Provide the [x, y] coordinate of the cell's center where the given text is located.  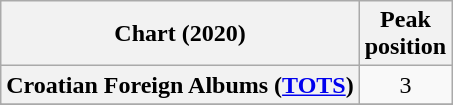
3 [405, 85]
Peakposition [405, 34]
Croatian Foreign Albums (TOTS) [180, 85]
Chart (2020) [180, 34]
